Pinpoint the cell where the given text exists, returning its [X, Y] midpoint coordinate. 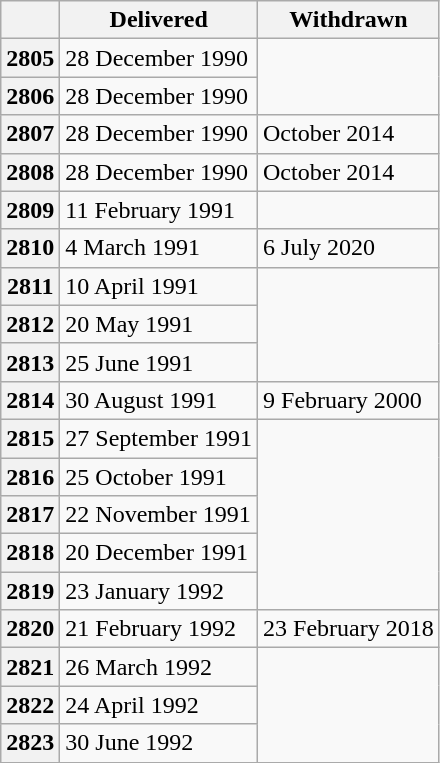
30 June 1992 [159, 743]
2813 [30, 362]
22 November 1991 [159, 515]
24 April 1992 [159, 705]
2816 [30, 477]
23 February 2018 [349, 629]
25 October 1991 [159, 477]
10 April 1991 [159, 286]
2815 [30, 438]
11 February 1991 [159, 210]
25 June 1991 [159, 362]
2819 [30, 591]
30 August 1991 [159, 400]
Delivered [159, 20]
23 January 1992 [159, 591]
2823 [30, 743]
21 February 1992 [159, 629]
2811 [30, 286]
2818 [30, 553]
2810 [30, 248]
2812 [30, 324]
2814 [30, 400]
2805 [30, 58]
20 December 1991 [159, 553]
2817 [30, 515]
4 March 1991 [159, 248]
2807 [30, 134]
9 February 2000 [349, 400]
27 September 1991 [159, 438]
6 July 2020 [349, 248]
2809 [30, 210]
20 May 1991 [159, 324]
2821 [30, 667]
2820 [30, 629]
2822 [30, 705]
26 March 1992 [159, 667]
2806 [30, 96]
Withdrawn [349, 20]
2808 [30, 172]
